Capture the cell that displays the provided text and extract its [X, Y] central coordinate. 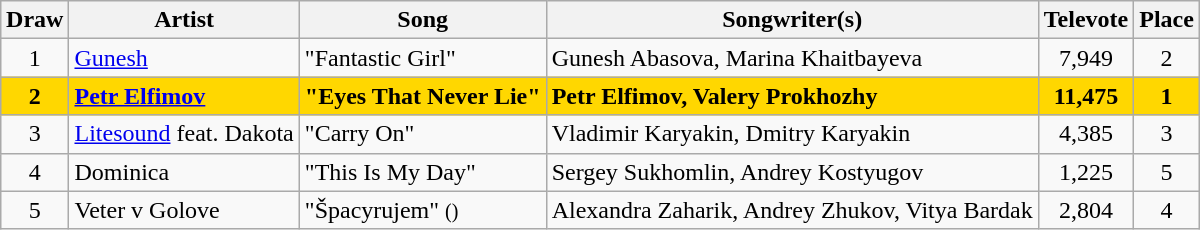
Draw [35, 20]
11,475 [1086, 96]
Petr Elfimov, Valery Prokhozhy [792, 96]
Dominica [184, 172]
Petr Elfimov [184, 96]
Song [422, 20]
2,804 [1086, 210]
Songwriter(s) [792, 20]
4,385 [1086, 134]
Televote [1086, 20]
Vladimir Karyakin, Dmitry Karyakin [792, 134]
"Carry On" [422, 134]
Gunesh Abasova, Marina Khaitbayeva [792, 58]
Gunesh [184, 58]
"This Is My Day" [422, 172]
"Eyes That Never Lie" [422, 96]
Alexandra Zaharik, Andrey Zhukov, Vitya Bardak [792, 210]
"Špacyrujem" () [422, 210]
7,949 [1086, 58]
Litesound feat. Dakota [184, 134]
Place [1167, 20]
Artist [184, 20]
Veter v Golove [184, 210]
1,225 [1086, 172]
Sergey Sukhomlin, Andrey Kostyugov [792, 172]
"Fantastic Girl" [422, 58]
